For the text-containing cell, return its midpoint in (X, Y) coordinate format. 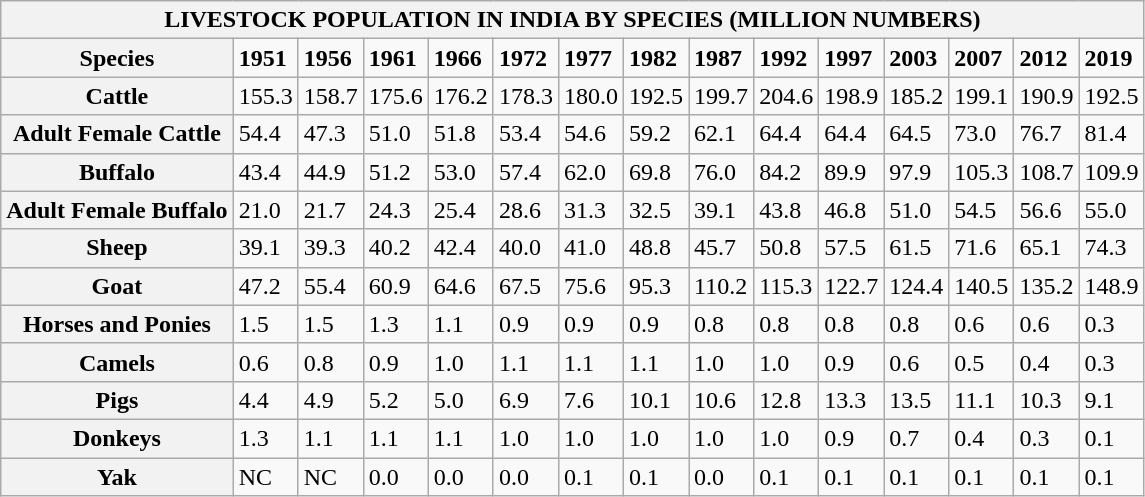
81.4 (1112, 134)
Donkeys (117, 438)
21.0 (266, 210)
9.1 (1112, 400)
185.2 (916, 96)
89.9 (852, 172)
43.8 (786, 210)
115.3 (786, 286)
198.9 (852, 96)
53.0 (460, 172)
39.3 (330, 248)
59.2 (656, 134)
71.6 (982, 248)
LIVESTOCK POPULATION IN INDIA BY SPECIES (MILLION NUMBERS) (572, 20)
95.3 (656, 286)
12.8 (786, 400)
Cattle (117, 96)
Yak (117, 477)
Goat (117, 286)
11.1 (982, 400)
5.2 (396, 400)
1951 (266, 58)
67.5 (526, 286)
97.9 (916, 172)
10.6 (722, 400)
1961 (396, 58)
Horses and Ponies (117, 324)
124.4 (916, 286)
40.2 (396, 248)
65.1 (1046, 248)
51.8 (460, 134)
53.4 (526, 134)
176.2 (460, 96)
5.0 (460, 400)
199.1 (982, 96)
190.9 (1046, 96)
Sheep (117, 248)
135.2 (1046, 286)
42.4 (460, 248)
57.4 (526, 172)
62.0 (590, 172)
54.5 (982, 210)
84.2 (786, 172)
61.5 (916, 248)
178.3 (526, 96)
1966 (460, 58)
Adult Female Buffalo (117, 210)
76.0 (722, 172)
76.7 (1046, 134)
180.0 (590, 96)
47.3 (330, 134)
62.1 (722, 134)
1982 (656, 58)
2003 (916, 58)
1992 (786, 58)
105.3 (982, 172)
13.3 (852, 400)
175.6 (396, 96)
32.5 (656, 210)
0.7 (916, 438)
148.9 (1112, 286)
40.0 (526, 248)
55.0 (1112, 210)
204.6 (786, 96)
Buffalo (117, 172)
4.9 (330, 400)
4.4 (266, 400)
56.6 (1046, 210)
47.2 (266, 286)
199.7 (722, 96)
57.5 (852, 248)
73.0 (982, 134)
110.2 (722, 286)
7.6 (590, 400)
109.9 (1112, 172)
158.7 (330, 96)
46.8 (852, 210)
2012 (1046, 58)
44.9 (330, 172)
2019 (1112, 58)
51.2 (396, 172)
Species (117, 58)
Pigs (117, 400)
28.6 (526, 210)
54.4 (266, 134)
45.7 (722, 248)
60.9 (396, 286)
41.0 (590, 248)
1997 (852, 58)
122.7 (852, 286)
50.8 (786, 248)
1956 (330, 58)
48.8 (656, 248)
6.9 (526, 400)
74.3 (1112, 248)
Adult Female Cattle (117, 134)
75.6 (590, 286)
1977 (590, 58)
24.3 (396, 210)
25.4 (460, 210)
43.4 (266, 172)
13.5 (916, 400)
10.1 (656, 400)
64.5 (916, 134)
140.5 (982, 286)
Camels (117, 362)
155.3 (266, 96)
55.4 (330, 286)
2007 (982, 58)
108.7 (1046, 172)
10.3 (1046, 400)
21.7 (330, 210)
64.6 (460, 286)
1972 (526, 58)
69.8 (656, 172)
0.5 (982, 362)
31.3 (590, 210)
54.6 (590, 134)
1987 (722, 58)
